Return [X, Y] of the center of cell containing provided text 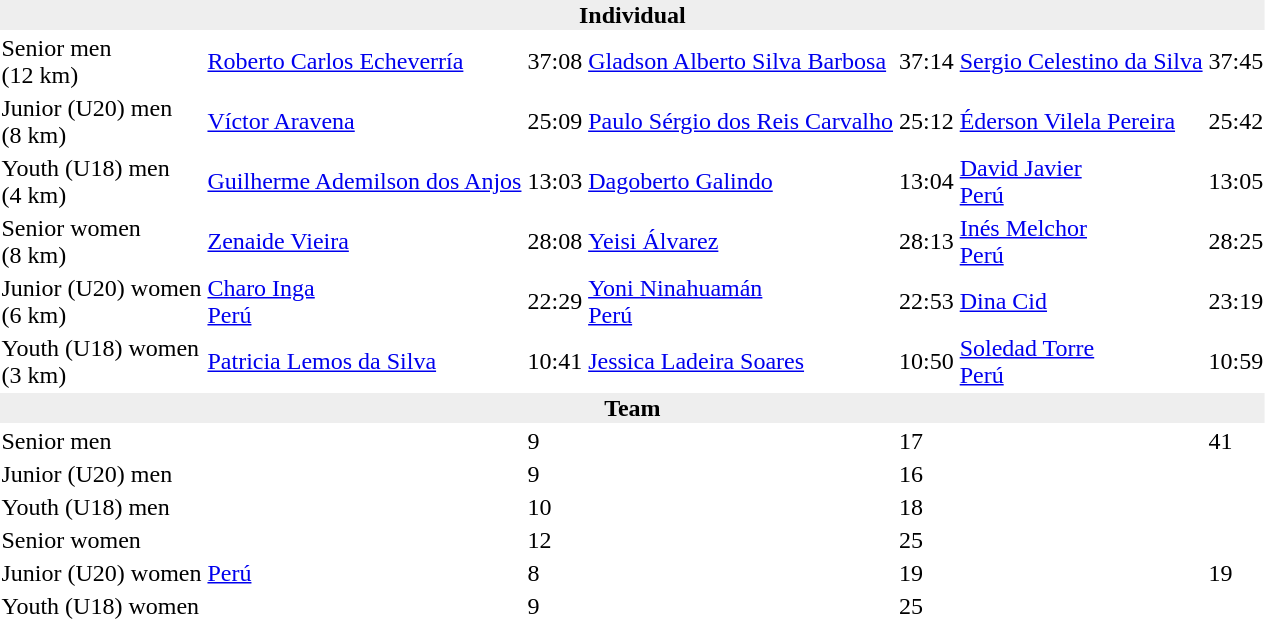
Senior women [102, 540]
22:53 [927, 302]
25:09 [555, 122]
28:08 [555, 242]
Senior men [102, 441]
Yoni Ninahuamán Perú [741, 302]
Víctor Aravena [364, 122]
28:25 [1236, 242]
13:04 [927, 182]
Yeisi Álvarez [741, 242]
13:05 [1236, 182]
Perú [364, 573]
16 [927, 474]
David Javier Perú [1081, 182]
Junior (U20) women [102, 573]
Patricia Lemos da Silva [364, 362]
17 [927, 441]
37:45 [1236, 62]
Paulo Sérgio dos Reis Carvalho [741, 122]
23:19 [1236, 302]
8 [555, 573]
Junior (U20) men [102, 474]
Dagoberto Galindo [741, 182]
22:29 [555, 302]
Youth (U18) men(4 km) [102, 182]
Roberto Carlos Echeverría [364, 62]
37:08 [555, 62]
10 [555, 507]
Junior (U20) men(8 km) [102, 122]
Team [632, 408]
Senior women(8 km) [102, 242]
Inés Melchor Perú [1081, 242]
Jessica Ladeira Soares [741, 362]
Charo Inga Perú [364, 302]
10:50 [927, 362]
10:59 [1236, 362]
Gladson Alberto Silva Barbosa [741, 62]
Sergio Celestino da Silva [1081, 62]
37:14 [927, 62]
Senior men(12 km) [102, 62]
41 [1236, 441]
25:42 [1236, 122]
Soledad Torre Perú [1081, 362]
Zenaide Vieira [364, 242]
25:12 [927, 122]
Youth (U18) men [102, 507]
18 [927, 507]
28:13 [927, 242]
Guilherme Ademilson dos Anjos [364, 182]
Junior (U20) women(6 km) [102, 302]
Individual [632, 15]
13:03 [555, 182]
Dina Cid [1081, 302]
Youth (U18) women(3 km) [102, 362]
12 [555, 540]
Éderson Vilela Pereira [1081, 122]
10:41 [555, 362]
25 [927, 540]
